Search for the cell housing the specified text and yield its (X, Y) center coordinate. 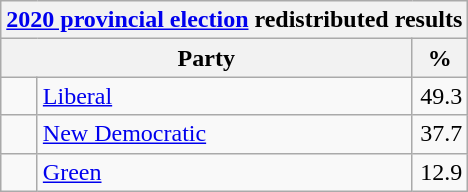
37.7 (440, 134)
12.9 (440, 172)
Party (206, 58)
49.3 (440, 96)
Liberal (224, 96)
Green (224, 172)
New Democratic (224, 134)
% (440, 58)
2020 provincial election redistributed results (234, 20)
